Return the [x, y] coordinate for the center point of the cell that contains the specified text.  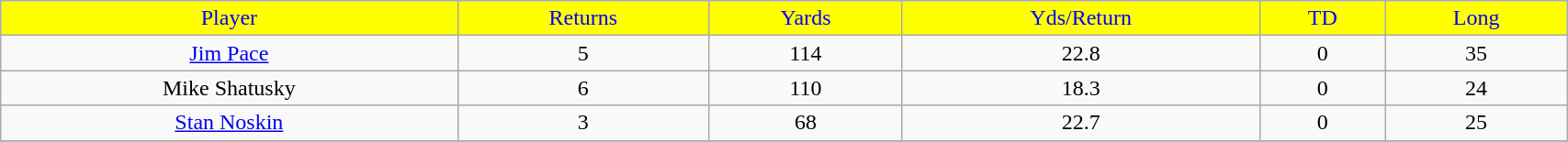
22.7 [1080, 123]
Player [230, 18]
Yards [807, 18]
25 [1475, 123]
68 [807, 123]
Mike Shatusky [230, 88]
TD [1323, 18]
Jim Pace [230, 53]
3 [583, 123]
24 [1475, 88]
110 [807, 88]
6 [583, 88]
Yds/Return [1080, 18]
Long [1475, 18]
22.8 [1080, 53]
35 [1475, 53]
Stan Noskin [230, 123]
18.3 [1080, 88]
5 [583, 53]
Returns [583, 18]
114 [807, 53]
